Determine the [x, y] coordinate at the center of the cell enclosing the given text.  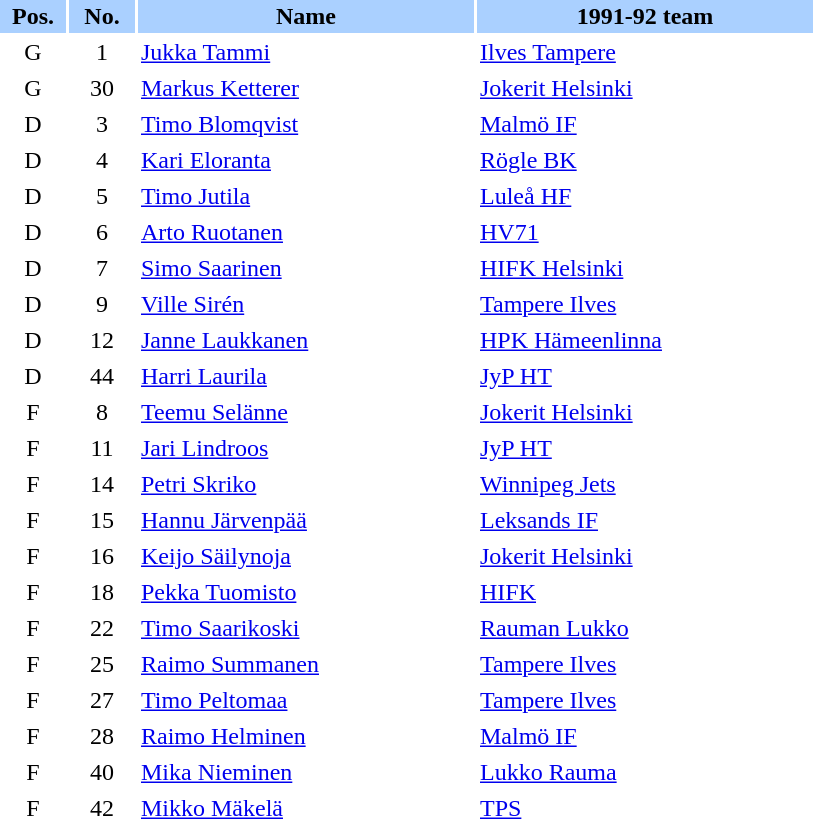
12 [102, 340]
9 [102, 304]
HIFK Helsinki [645, 268]
HIFK [645, 592]
11 [102, 448]
7 [102, 268]
HPK Hämeenlinna [645, 340]
Teemu Selänne [306, 412]
Name [306, 16]
Pekka Tuomisto [306, 592]
HV71 [645, 232]
8 [102, 412]
1 [102, 52]
40 [102, 772]
Jukka Tammi [306, 52]
Raimo Helminen [306, 736]
18 [102, 592]
4 [102, 160]
Petri Skriko [306, 484]
Arto Ruotanen [306, 232]
Keijo Säilynoja [306, 556]
Luleå HF [645, 196]
Timo Blomqvist [306, 124]
Timo Saarikoski [306, 628]
Timo Jutila [306, 196]
Hannu Järvenpää [306, 520]
27 [102, 700]
Harri Laurila [306, 376]
3 [102, 124]
25 [102, 664]
Rauman Lukko [645, 628]
44 [102, 376]
22 [102, 628]
Timo Peltomaa [306, 700]
Lukko Rauma [645, 772]
No. [102, 16]
Simo Saarinen [306, 268]
Janne Laukkanen [306, 340]
Jari Lindroos [306, 448]
14 [102, 484]
16 [102, 556]
Rögle BK [645, 160]
1991-92 team [645, 16]
Leksands IF [645, 520]
Kari Eloranta [306, 160]
6 [102, 232]
Mika Nieminen [306, 772]
28 [102, 736]
Pos. [33, 16]
30 [102, 88]
15 [102, 520]
5 [102, 196]
Winnipeg Jets [645, 484]
Raimo Summanen [306, 664]
Markus Ketterer [306, 88]
Ilves Tampere [645, 52]
Ville Sirén [306, 304]
